Return the (x, y) coordinate for the center point of the cell that contains the specified text.  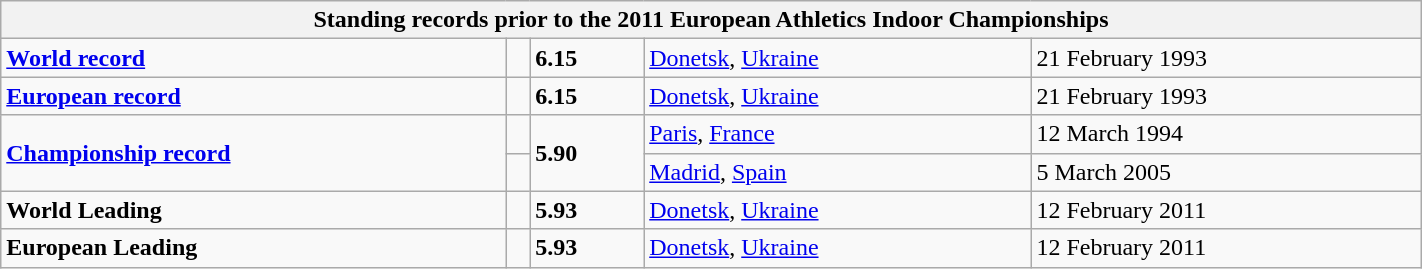
5 March 2005 (1226, 172)
Madrid, Spain (838, 172)
European Leading (254, 248)
Standing records prior to the 2011 European Athletics Indoor Championships (711, 20)
World record (254, 58)
5.90 (587, 153)
Paris, France (838, 134)
12 March 1994 (1226, 134)
European record (254, 96)
Championship record (254, 153)
World Leading (254, 210)
